Capture the cell that displays the provided text and extract its [x, y] central coordinate. 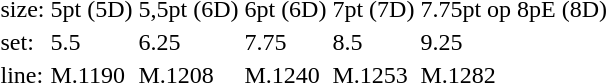
5.5 [92, 42]
8.5 [374, 42]
7.75 [286, 42]
6.25 [188, 42]
